Provide the [x, y] coordinate of the cell's center where the given text is located.  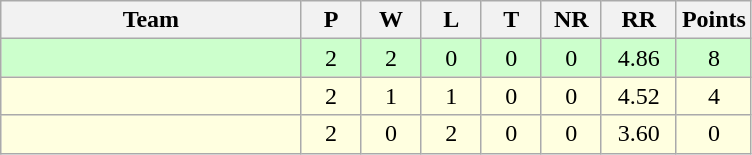
4.86 [638, 58]
3.60 [638, 134]
T [511, 20]
8 [714, 58]
4.52 [638, 96]
RR [638, 20]
P [331, 20]
L [451, 20]
Team [151, 20]
4 [714, 96]
W [391, 20]
NR [571, 20]
Points [714, 20]
